Provide the [X, Y] coordinate of the cell's center where the given text is located.  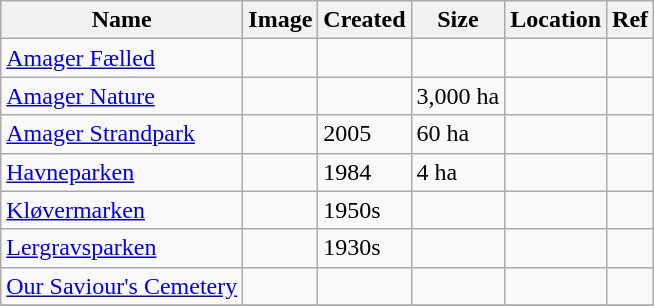
Name [122, 20]
4 ha [458, 172]
Amager Fælled [122, 58]
Havneparken [122, 172]
60 ha [458, 134]
Amager Nature [122, 96]
Lergravsparken [122, 248]
Kløvermarken [122, 210]
Location [556, 20]
1930s [364, 248]
Amager Strandpark [122, 134]
3,000 ha [458, 96]
Created [364, 20]
Our Saviour's Cemetery [122, 286]
Image [280, 20]
1984 [364, 172]
1950s [364, 210]
Ref [630, 20]
2005 [364, 134]
Size [458, 20]
